Pinpoint the cell where the given text exists, returning its (x, y) midpoint coordinate. 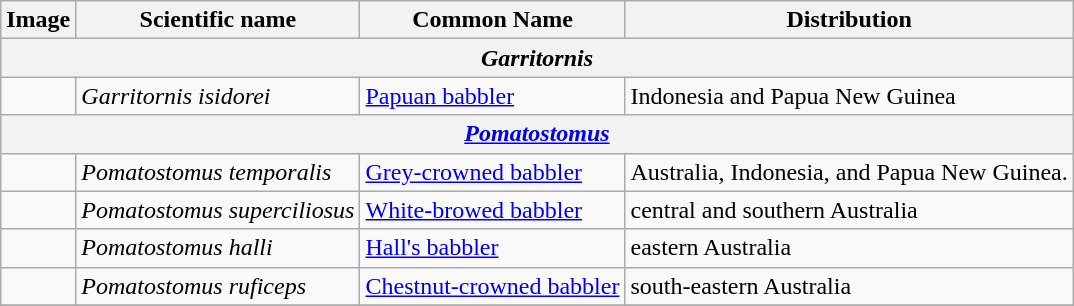
Indonesia and Papua New Guinea (849, 96)
Common Name (492, 20)
Garritornis isidorei (218, 96)
Papuan babbler (492, 96)
Garritornis (537, 58)
Chestnut-crowned babbler (492, 286)
Distribution (849, 20)
Grey-crowned babbler (492, 172)
Australia, Indonesia, and Papua New Guinea. (849, 172)
Pomatostomus halli (218, 248)
central and southern Australia (849, 210)
Pomatostomus ruficeps (218, 286)
Image (38, 20)
Pomatostomus superciliosus (218, 210)
Pomatostomus temporalis (218, 172)
south-eastern Australia (849, 286)
eastern Australia (849, 248)
Hall's babbler (492, 248)
Pomatostomus (537, 134)
White-browed babbler (492, 210)
Scientific name (218, 20)
